Search for the cell housing the specified text and yield its (X, Y) center coordinate. 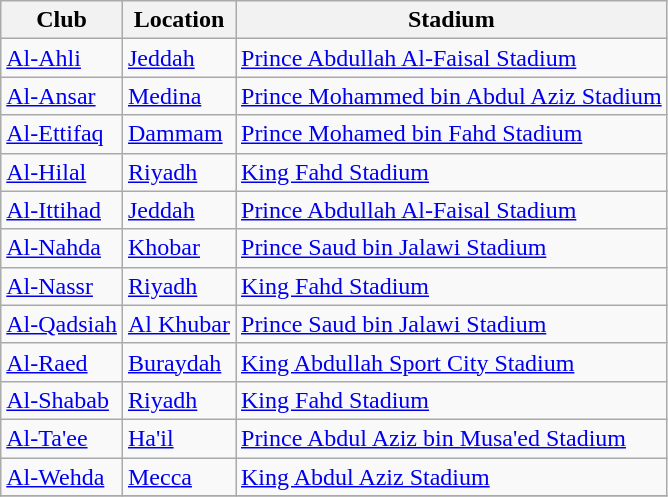
King Abdul Aziz Stadium (452, 477)
Al-Nassr (62, 286)
Al-Shabab (62, 400)
Al-Ettifaq (62, 134)
Prince Mohammed bin Abdul Aziz Stadium (452, 96)
King Abdullah Sport City Stadium (452, 362)
Al-Nahda (62, 248)
Stadium (452, 20)
Al-Ahli (62, 58)
Al-Hilal (62, 172)
Al-Qadsiah (62, 324)
Al-Raed (62, 362)
Club (62, 20)
Al-Ta'ee (62, 438)
Prince Mohamed bin Fahd Stadium (452, 134)
Mecca (178, 477)
Al-Ittihad (62, 210)
Al-Ansar (62, 96)
Ha'il (178, 438)
Buraydah (178, 362)
Medina (178, 96)
Location (178, 20)
Khobar (178, 248)
Al-Wehda (62, 477)
Dammam (178, 134)
Al Khubar (178, 324)
Prince Abdul Aziz bin Musa'ed Stadium (452, 438)
